Return the [X, Y] coordinate for the center point of the cell that contains the specified text.  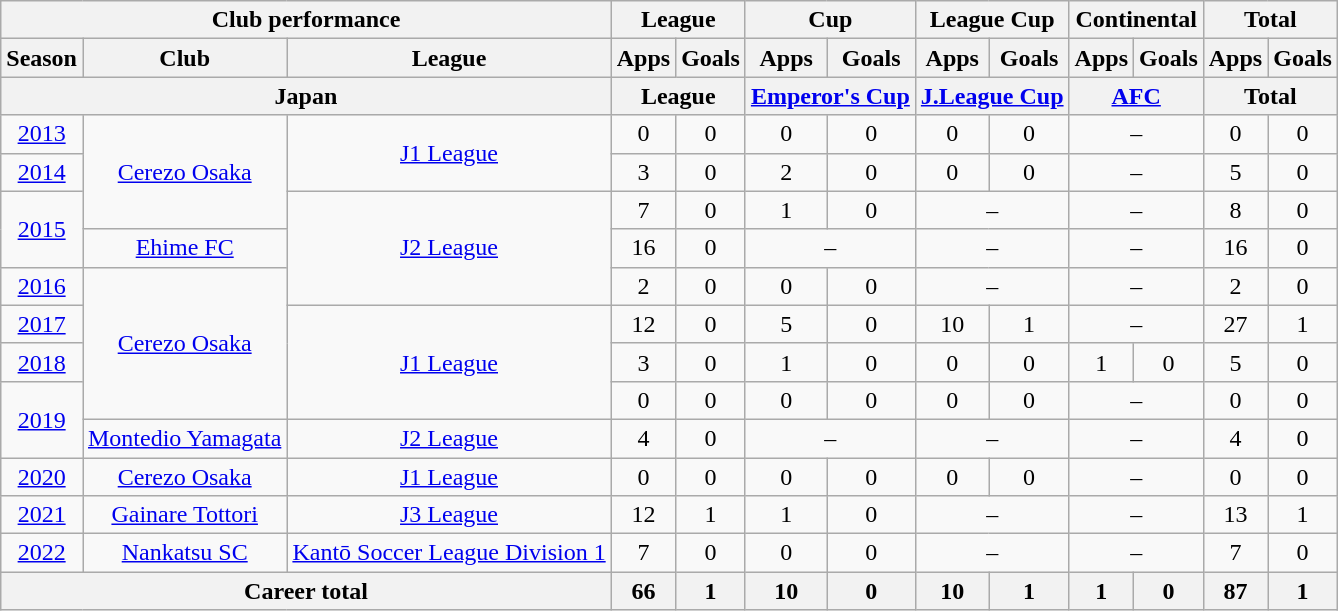
2021 [42, 515]
2015 [42, 229]
2018 [42, 362]
2020 [42, 477]
2017 [42, 324]
J.League Cup [992, 96]
2019 [42, 419]
2016 [42, 286]
Club [184, 58]
Japan [306, 96]
Ehime FC [184, 248]
Club performance [306, 20]
Cup [830, 20]
Kantō Soccer League Division 1 [449, 553]
66 [643, 591]
League Cup [992, 20]
87 [1235, 591]
AFC [1136, 96]
Career total [306, 591]
Gainare Tottori [184, 515]
2022 [42, 553]
13 [1235, 515]
2014 [42, 172]
Nankatsu SC [184, 553]
Continental [1136, 20]
2013 [42, 134]
Season [42, 58]
27 [1235, 324]
Emperor's Cup [830, 96]
Montedio Yamagata [184, 438]
J3 League [449, 515]
8 [1235, 210]
